Determine the [x, y] coordinate at the center of the cell enclosing the given text.  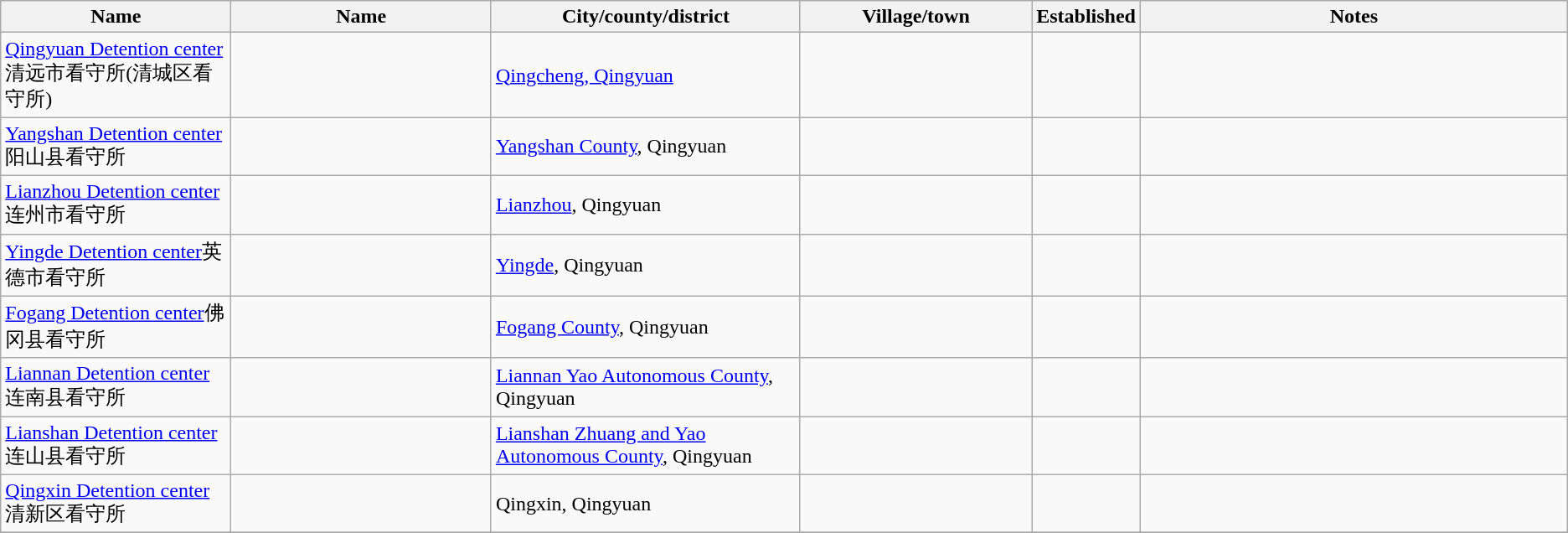
Qingcheng, Qingyuan [645, 75]
Fogang County, Qingyuan [645, 327]
Qingyuan Detention center清远市看守所(清城区看守所) [116, 75]
Fogang Detention center佛冈县看守所 [116, 327]
Qingxin, Qingyuan [645, 504]
Village/town [916, 17]
Yingde Detention center英德市看守所 [116, 265]
Yangshan County, Qingyuan [645, 147]
Liannan Yao Autonomous County, Qingyuan [645, 387]
Lianzhou Detention center连州市看守所 [116, 204]
Lianshan Zhuang and Yao Autonomous County, Qingyuan [645, 446]
Yangshan Detention center阳山县看守所 [116, 147]
Qingxin Detention center清新区看守所 [116, 504]
Established [1086, 17]
Liannan Detention center连南县看守所 [116, 387]
Lianshan Detention center连山县看守所 [116, 446]
Yingde, Qingyuan [645, 265]
Notes [1354, 17]
Lianzhou, Qingyuan [645, 204]
City/county/district [645, 17]
